Pinpoint the cell where the given text exists, returning its [X, Y] midpoint coordinate. 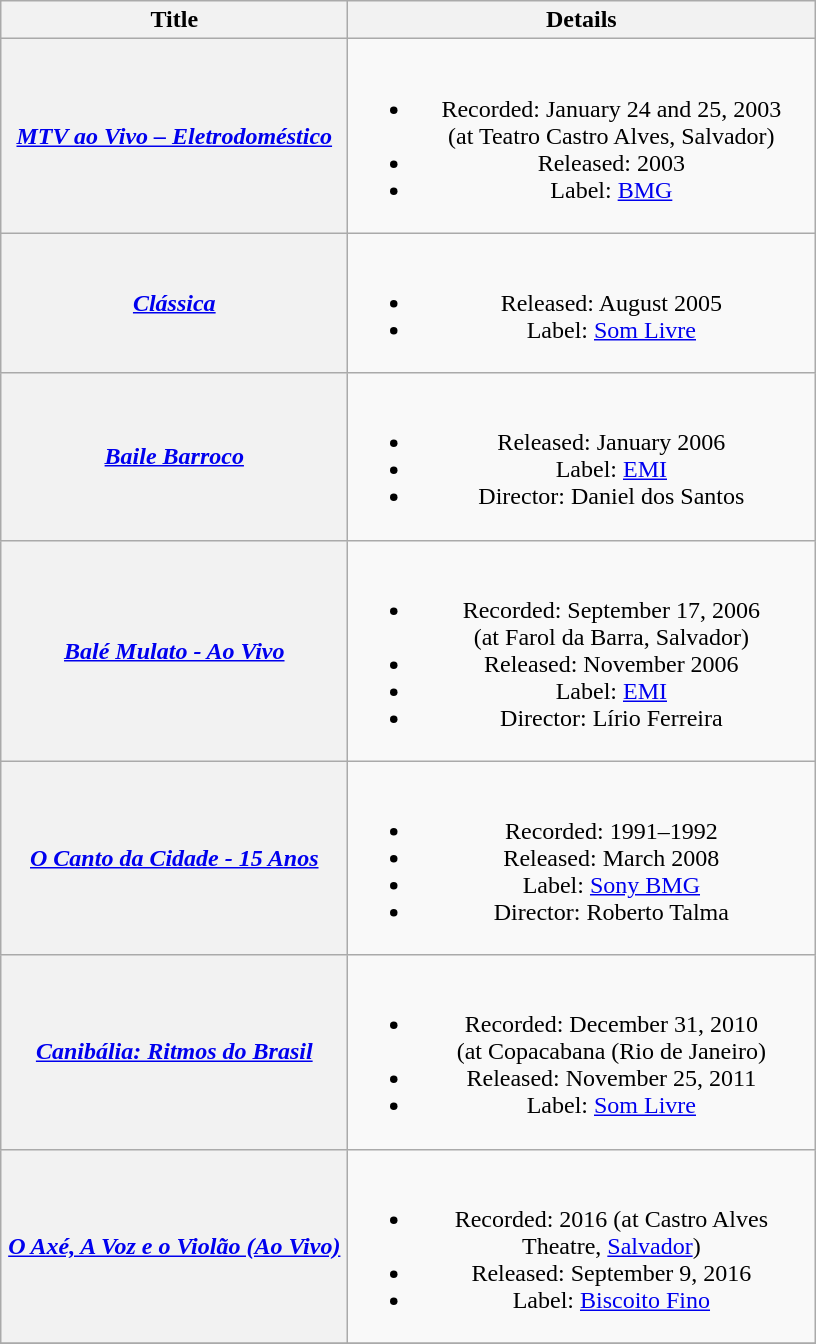
Details [582, 20]
O Canto da Cidade - 15 Anos [174, 858]
Clássica [174, 303]
Title [174, 20]
Released: August 2005Label: Som Livre [582, 303]
Balé Mulato - Ao Vivo [174, 650]
Recorded: 1991–1992Released: March 2008Label: Sony BMGDirector: Roberto Talma [582, 858]
Recorded: September 17, 2006 (at Farol da Barra, Salvador)Released: November 2006Label: EMIDirector: Lírio Ferreira [582, 650]
MTV ao Vivo – Eletrodoméstico [174, 136]
Baile Barroco [174, 456]
Recorded: December 31, 2010 (at Copacabana (Rio de Janeiro)Released: November 25, 2011Label: Som Livre [582, 1052]
O Axé, A Voz e o Violão (Ao Vivo) [174, 1246]
Recorded: 2016 (at Castro Alves Theatre, Salvador)Released: September 9, 2016Label: Biscoito Fino [582, 1246]
Released: January 2006Label: EMIDirector: Daniel dos Santos [582, 456]
Canibália: Ritmos do Brasil [174, 1052]
Recorded: January 24 and 25, 2003 (at Teatro Castro Alves, Salvador)Released: 2003Label: BMG [582, 136]
